Scan for the cell matching the given text and deliver its [x, y] coordinate at center. 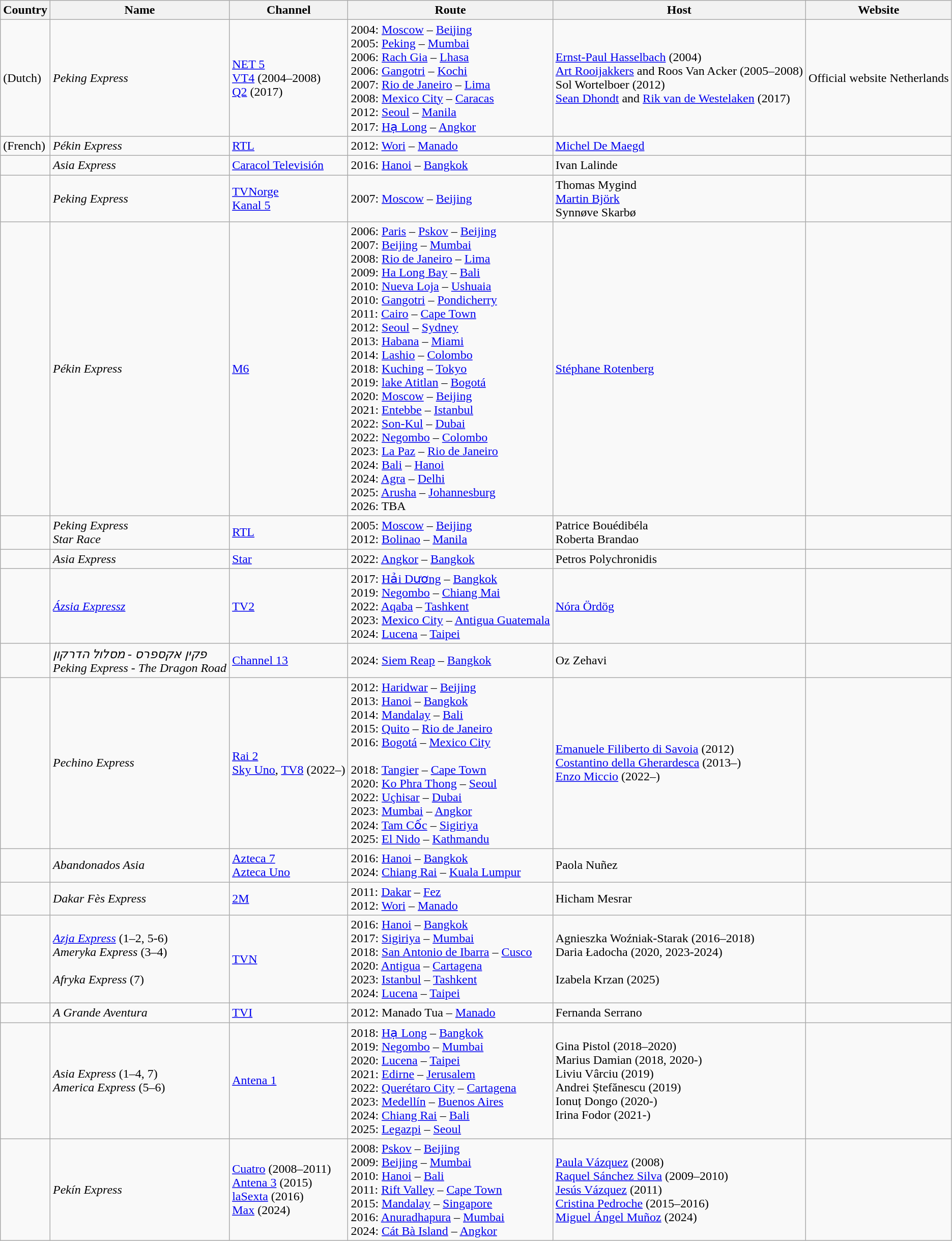
2016: Hanoi – Bangkok [450, 165]
Oz Zehavi [679, 661]
Website [878, 10]
2017: Hải Dương – Bangkok2019: Negombo – Chiang Mai2022: Aqaba – Tashkent 2023: Mexico City – Antigua Guatemala 2024: Lucena – Taipei [450, 606]
Abandonados Asia [139, 865]
Petros Polychronidis [679, 559]
Channel [289, 10]
Star [289, 559]
(Dutch) [25, 78]
TVN [289, 959]
Asia Express (1–4, 7)America Express (5–6) [139, 1081]
(French) [25, 146]
2012: Manado Tua – Manado [450, 1013]
Route [450, 10]
Host [679, 10]
Ivan Lalinde [679, 165]
Country [25, 10]
2016: Hanoi – Bangkok 2024: Chiang Rai – Kuala Lumpur [450, 865]
2011: Dakar – Fez2012: Wori – Manado [450, 898]
Thomas MygindMartin BjörkSynnøve Skarbø [679, 199]
2022: Angkor – Bangkok [450, 559]
Official website Netherlands [878, 78]
TV2 [289, 606]
Pekín Express [139, 1190]
Ázsia Expressz [139, 606]
NET 5VT4 (2004–2008)Q2 (2017) [289, 78]
Cuatro (2008–2011)Antena 3 (2015)laSexta (2016) Max (2024) [289, 1190]
Stéphane Rotenberg [679, 369]
Pechino Express [139, 764]
פקין אקספרס - מסלול הדרקוןPeking Express - The Dragon Road [139, 661]
Nóra Ördög [679, 606]
2007: Moscow – Beijing [450, 199]
Azteca 7 Azteca Uno [289, 865]
Channel 13 [289, 661]
Paola Nuñez [679, 865]
TVNorgeKanal 5 [289, 199]
Hicham Mesrar [679, 898]
2024: Siem Reap – Bangkok [450, 661]
Fernanda Serrano [679, 1013]
Patrice BouédibélaRoberta Brandao [679, 532]
Dakar Fès Express [139, 898]
Michel De Maegd [679, 146]
2012: Wori – Manado [450, 146]
A Grande Aventura [139, 1013]
2M [289, 898]
2005: Moscow – Beijing2012: Bolinao – Manila [450, 532]
M6 [289, 369]
Ernst-Paul Hasselbach (2004)Art Rooijakkers and Roos Van Acker (2005–2008)Sol Wortelboer (2012)Sean Dhondt and Rik van de Westelaken (2017) [679, 78]
Name [139, 10]
Emanuele Filiberto di Savoia (2012)Costantino della Gherardesca (2013–)Enzo Miccio (2022–) [679, 764]
Paula Vázquez (2008)Raquel Sánchez Silva (2009–2010)Jesús Vázquez (2011)Cristina Pedroche (2015–2016) Miguel Ángel Muñoz (2024) [679, 1190]
Agnieszka Woźniak-Starak (2016–2018)Daria Ładocha (2020, 2023-2024)Izabela Krzan (2025) [679, 959]
Azja Express (1–2, 5-6)Ameryka Express (3–4)Afryka Express (7) [139, 959]
TVI [289, 1013]
Gina Pistol (2018–2020)Marius Damian (2018, 2020-)Liviu Vârciu (2019)Andrei Ștefănescu (2019)Ionuț Dongo (2020-) Irina Fodor (2021-) [679, 1081]
Antena 1 [289, 1081]
Rai 2 Sky Uno, TV8 (2022–) [289, 764]
Peking ExpressStar Race [139, 532]
Caracol Televisión [289, 165]
